From the cell containing the given text, extract its center point as [x, y] coordinate. 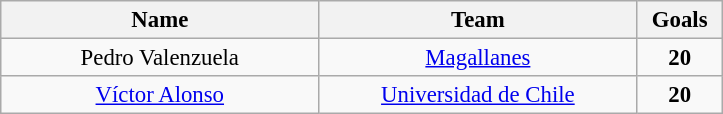
Name [160, 20]
Víctor Alonso [160, 95]
Magallanes [478, 58]
Universidad de Chile [478, 95]
Team [478, 20]
Pedro Valenzuela [160, 58]
Goals [680, 20]
